Return the (x, y) coordinate for the center point of the cell that contains the specified text.  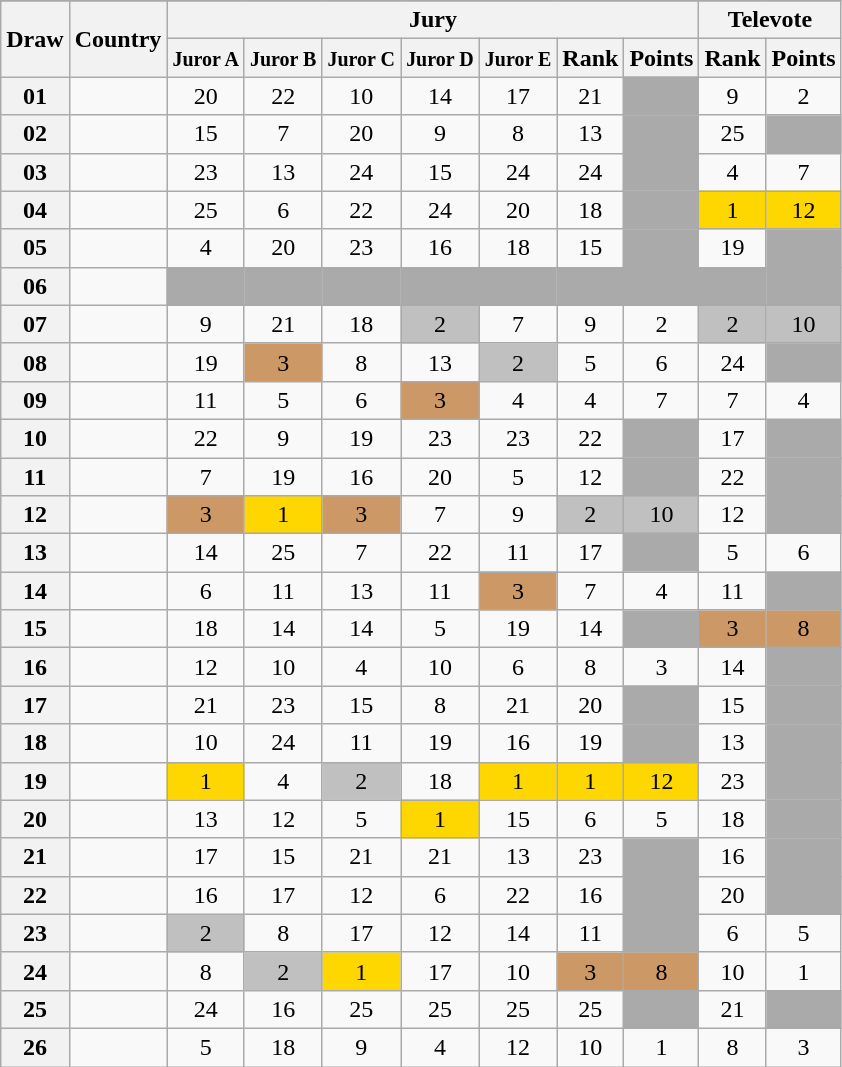
06 (35, 286)
08 (35, 362)
09 (35, 400)
Juror A (206, 58)
Juror E (518, 58)
Juror C (362, 58)
Draw (35, 39)
26 (35, 1047)
Jury (433, 20)
07 (35, 324)
03 (35, 172)
Juror D (440, 58)
04 (35, 210)
Televote (770, 20)
02 (35, 134)
05 (35, 248)
Juror B (283, 58)
01 (35, 96)
Country (118, 39)
